From the cell containing the given text, extract its center point as [x, y] coordinate. 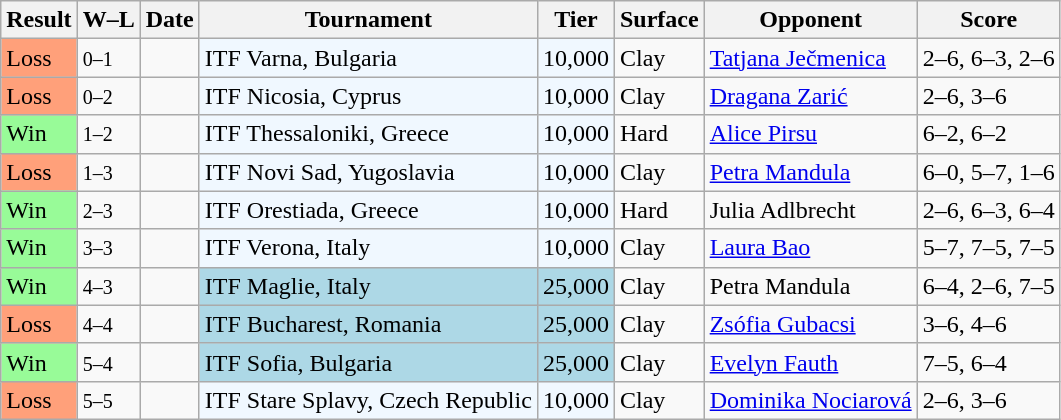
5–4 [108, 362]
Opponent [810, 20]
1–3 [108, 172]
2–6, 6–3, 6–4 [988, 210]
4–4 [108, 324]
0–2 [108, 96]
Alice Pirsu [810, 134]
6–4, 2–6, 7–5 [988, 286]
ITF Sofia, Bulgaria [368, 362]
Surface [659, 20]
ITF Varna, Bulgaria [368, 58]
5–5 [108, 400]
Dominika Nociarová [810, 400]
W–L [108, 20]
3–6, 4–6 [988, 324]
Julia Adlbrecht [810, 210]
Tournament [368, 20]
Laura Bao [810, 248]
Tier [576, 20]
4–3 [108, 286]
ITF Thessaloniki, Greece [368, 134]
2–6, 6–3, 2–6 [988, 58]
Evelyn Fauth [810, 362]
ITF Orestiada, Greece [368, 210]
6–0, 5–7, 1–6 [988, 172]
7–5, 6–4 [988, 362]
Result [39, 20]
ITF Verona, Italy [368, 248]
2–3 [108, 210]
Dragana Zarić [810, 96]
Score [988, 20]
Zsófia Gubacsi [810, 324]
1–2 [108, 134]
ITF Bucharest, Romania [368, 324]
3–3 [108, 248]
Tatjana Ječmenica [810, 58]
ITF Novi Sad, Yugoslavia [368, 172]
5–7, 7–5, 7–5 [988, 248]
ITF Nicosia, Cyprus [368, 96]
Date [170, 20]
6–2, 6–2 [988, 134]
ITF Stare Splavy, Czech Republic [368, 400]
ITF Maglie, Italy [368, 286]
0–1 [108, 58]
